For the text-containing cell, return its midpoint in (X, Y) coordinate format. 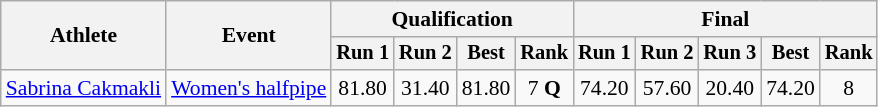
Run 3 (730, 54)
Women's halfpipe (248, 88)
8 (849, 88)
7 Q (544, 88)
31.40 (426, 88)
Qualification (452, 19)
Sabrina Cakmakli (84, 88)
20.40 (730, 88)
Event (248, 36)
57.60 (668, 88)
Final (725, 19)
Athlete (84, 36)
